Extract the (x, y) coordinate from the center of the cell holding the provided text.  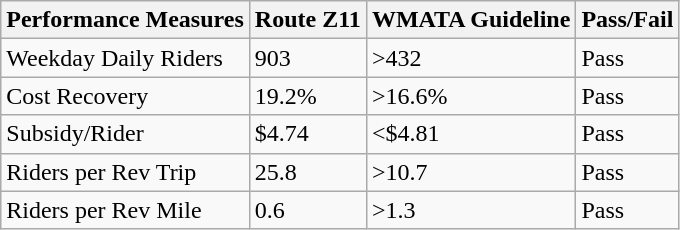
Cost Recovery (126, 96)
Riders per Rev Mile (126, 210)
0.6 (308, 210)
>10.7 (471, 172)
Subsidy/Rider (126, 134)
Riders per Rev Trip (126, 172)
25.8 (308, 172)
Route Z11 (308, 20)
>1.3 (471, 210)
19.2% (308, 96)
WMATA Guideline (471, 20)
903 (308, 58)
$4.74 (308, 134)
Weekday Daily Riders (126, 58)
Performance Measures (126, 20)
>432 (471, 58)
>16.6% (471, 96)
Pass/Fail (628, 20)
<$4.81 (471, 134)
